Provide the [x, y] coordinate of the cell's center where the given text is located.  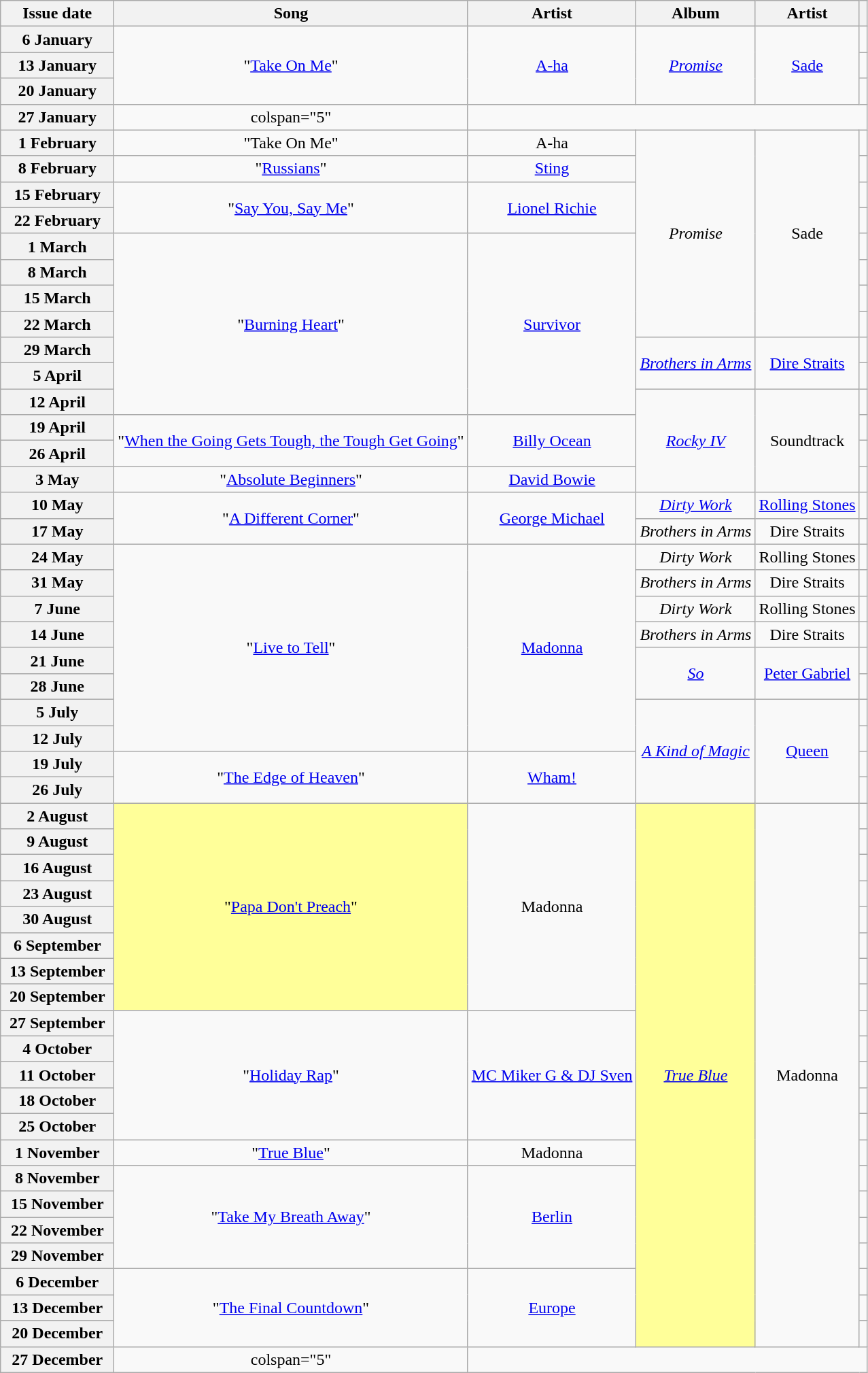
7 June [57, 609]
8 February [57, 169]
Survivor [552, 324]
14 June [57, 634]
24 May [57, 557]
17 May [57, 531]
Album [696, 14]
29 November [57, 1256]
15 February [57, 194]
4 October [57, 1049]
27 January [57, 117]
9 August [57, 842]
"Burning Heart" [291, 324]
3 May [57, 479]
6 December [57, 1282]
16 August [57, 868]
27 September [57, 1023]
13 September [57, 971]
Queen [808, 751]
Wham! [552, 777]
True Blue [696, 1074]
22 March [57, 324]
11 October [57, 1074]
22 February [57, 220]
Song [291, 14]
19 April [57, 428]
29 March [57, 350]
13 January [57, 65]
27 December [57, 1359]
1 November [57, 1153]
"The Final Countdown" [291, 1308]
12 April [57, 402]
1 February [57, 143]
15 November [57, 1204]
Europe [552, 1308]
5 April [57, 376]
5 July [57, 712]
George Michael [552, 518]
"Holiday Rap" [291, 1074]
6 January [57, 39]
"When the Going Gets Tough, the Tough Get Going" [291, 441]
Soundtrack [808, 441]
Lionel Richie [552, 207]
18 October [57, 1100]
21 June [57, 660]
8 March [57, 272]
"Absolute Beginners" [291, 479]
12 July [57, 738]
So [696, 673]
Issue date [57, 14]
26 July [57, 790]
19 July [57, 764]
23 August [57, 894]
Rocky IV [696, 441]
"Say You, Say Me" [291, 207]
22 November [57, 1230]
31 May [57, 583]
Sting [552, 169]
8 November [57, 1179]
"The Edge of Heaven" [291, 777]
Berlin [552, 1217]
20 September [57, 997]
1 March [57, 246]
"True Blue" [291, 1153]
"A Different Corner" [291, 518]
20 January [57, 91]
"Take My Breath Away" [291, 1217]
"Russians" [291, 169]
"Live to Tell" [291, 647]
28 June [57, 686]
Billy Ocean [552, 441]
2 August [57, 816]
25 October [57, 1126]
MC Miker G & DJ Sven [552, 1074]
15 March [57, 298]
David Bowie [552, 479]
"Papa Don't Preach" [291, 906]
26 April [57, 454]
6 September [57, 945]
13 December [57, 1308]
Peter Gabriel [808, 673]
A Kind of Magic [696, 751]
20 December [57, 1334]
10 May [57, 505]
30 August [57, 919]
